Return [x, y] of the center of cell containing provided text 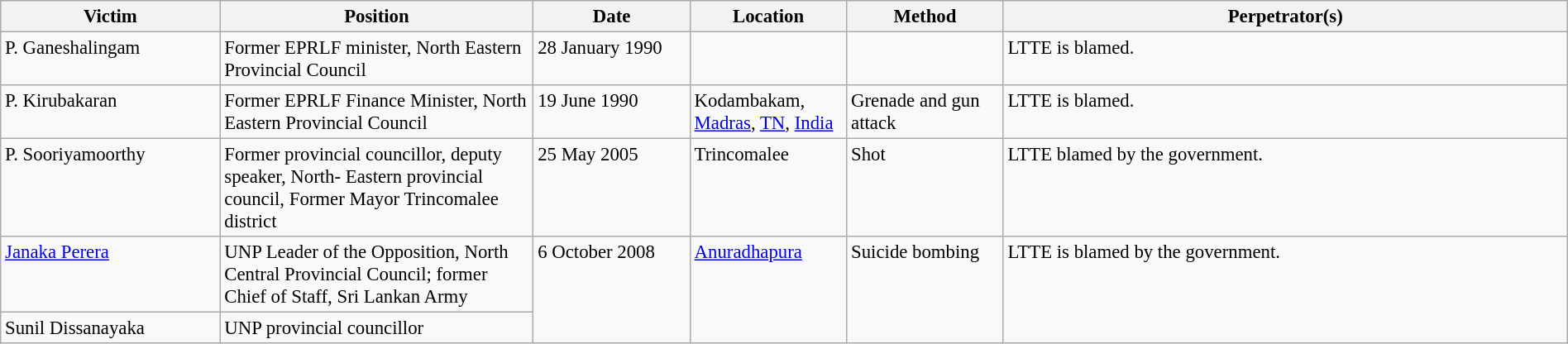
Janaka Perera [111, 275]
28 January 1990 [612, 60]
6 October 2008 [612, 289]
UNP Leader of the Opposition, North Central Provincial Council; former Chief of Staff, Sri Lankan Army [377, 275]
Shot [925, 189]
P. Kirubakaran [111, 112]
LTTE is blamed by the government. [1285, 289]
Method [925, 17]
P. Sooriyamoorthy [111, 189]
Victim [111, 17]
Former EPRLF minister, North Eastern Provincial Council [377, 60]
Former provincial councillor, deputy speaker, North- Eastern provincial council, Former Mayor Trincomalee district [377, 189]
Trincomalee [767, 189]
Suicide bombing [925, 289]
Perpetrator(s) [1285, 17]
P. Ganeshalingam [111, 60]
LTTE blamed by the government. [1285, 189]
Anuradhapura [767, 289]
19 June 1990 [612, 112]
Sunil Dissanayaka [111, 328]
Grenade and gun attack [925, 112]
UNP provincial councillor [377, 328]
Kodambakam, Madras, TN, India [767, 112]
Date [612, 17]
25 May 2005 [612, 189]
Location [767, 17]
Position [377, 17]
Former EPRLF Finance Minister, North Eastern Provincial Council [377, 112]
